Detect which cell encompasses the target text, then output its (x, y) center coordinate. 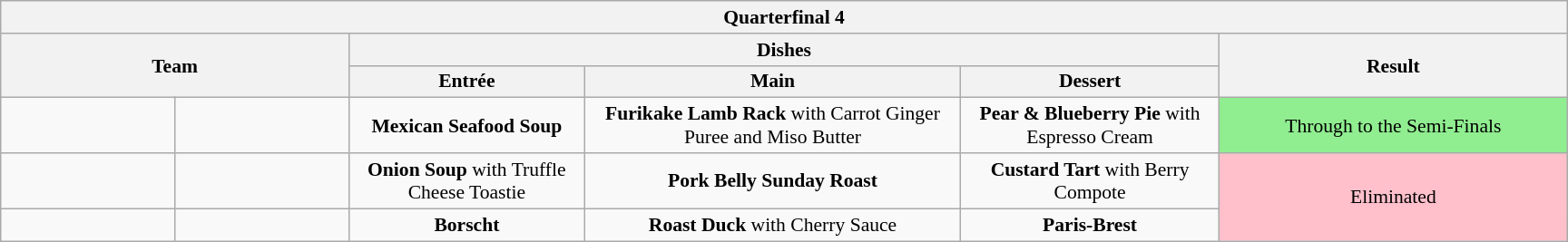
Quarterfinal 4 (784, 17)
Entrée (466, 82)
Dishes (784, 50)
Onion Soup with Truffle Cheese Toastie (466, 181)
Result (1394, 65)
Eliminated (1394, 198)
Team (175, 65)
Pear & Blueberry Pie with Espresso Cream (1091, 125)
Mexican Seafood Soup (466, 125)
Pork Belly Sunday Roast (772, 181)
Through to the Semi-Finals (1394, 125)
Roast Duck with Cherry Sauce (772, 225)
Borscht (466, 225)
Dessert (1091, 82)
Main (772, 82)
Custard Tart with Berry Compote (1091, 181)
Furikake Lamb Rack with Carrot Ginger Puree and Miso Butter (772, 125)
Paris-Brest (1091, 225)
